From the cell containing the given text, extract its center point as (x, y) coordinate. 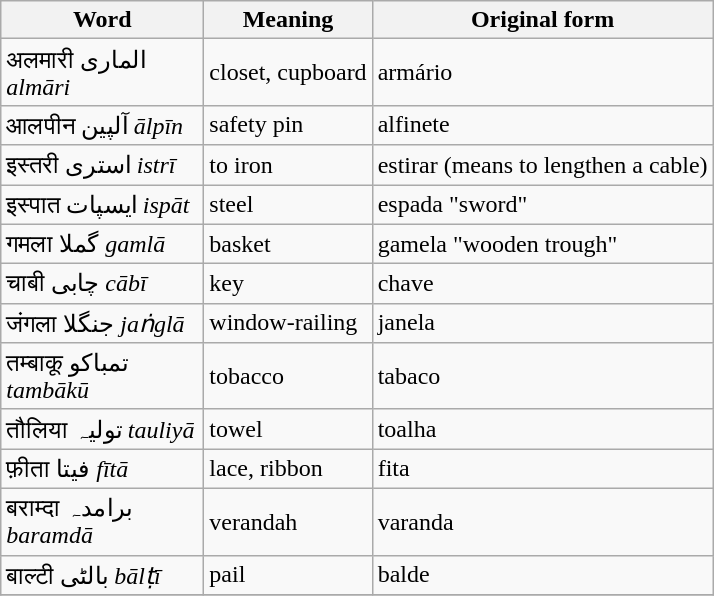
steel (288, 204)
safety pin (288, 125)
estirar (means to lengthen a cable) (542, 165)
janela (542, 323)
इस्तरी استری istrī (102, 165)
varanda (542, 522)
towel (288, 429)
toalha (542, 429)
गमला گملا gamlā (102, 244)
tabaco (542, 376)
इस्पात ایسپات ispāt (102, 204)
आलपीन آلپین ālpīn (102, 125)
alfinete (542, 125)
to iron (288, 165)
जंगला جنگلا jaṅglā (102, 323)
Original form (542, 20)
key (288, 284)
अलमारी الماری almāri (102, 72)
balde (542, 575)
Word (102, 20)
basket (288, 244)
chave (542, 284)
tobacco (288, 376)
fita (542, 469)
espada "sword" (542, 204)
window-railing (288, 323)
Meaning (288, 20)
armário (542, 72)
तौलिया تولیہ tauliyā (102, 429)
closet, cupboard (288, 72)
फ़ीता فیتا fītā (102, 469)
gamela "wooden trough" (542, 244)
pail (288, 575)
verandah (288, 522)
lace, ribbon (288, 469)
बराम्दा برامدہ baramdā (102, 522)
तम्बाकू تمباکو tambākū (102, 376)
बाल्टी بالٹی bālṭī (102, 575)
चाबी چابی cābī (102, 284)
